For the text-containing cell, return its midpoint in (x, y) coordinate format. 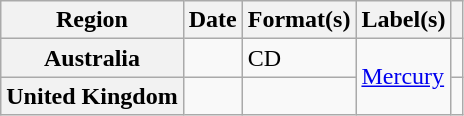
Mercury (404, 77)
Date (212, 20)
Australia (92, 58)
United Kingdom (92, 96)
Label(s) (404, 20)
Region (92, 20)
CD (299, 58)
Format(s) (299, 20)
